Output the (X, Y) coordinate of the center of the cell containing the given text.  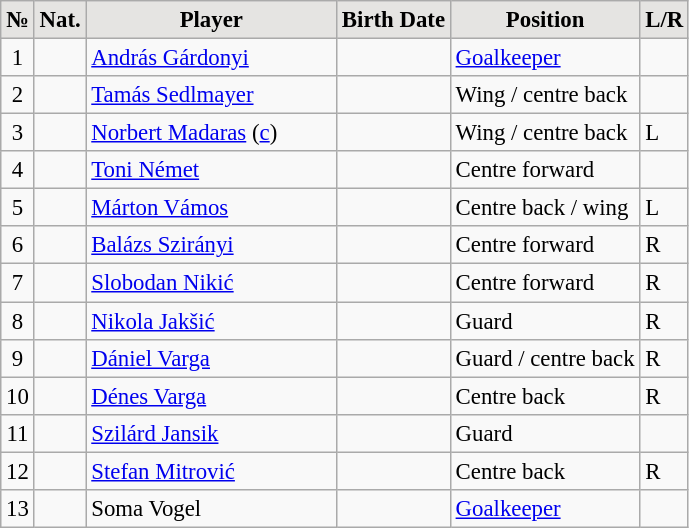
Tamás Sedlmayer (212, 95)
Nat. (60, 20)
Birth Date (394, 20)
Balázs Szirányi (212, 245)
Nikola Jakšić (212, 321)
Guard / centre back (545, 358)
Centre back / wing (545, 208)
András Gárdonyi (212, 58)
Toni Német (212, 170)
13 (18, 509)
Szilárd Jansik (212, 433)
Position (545, 20)
Norbert Madaras (c) (212, 133)
11 (18, 433)
2 (18, 95)
Dániel Varga (212, 358)
10 (18, 396)
Stefan Mitrović (212, 471)
Soma Vogel (212, 509)
4 (18, 170)
Slobodan Nikić (212, 283)
6 (18, 245)
1 (18, 58)
7 (18, 283)
№ (18, 20)
5 (18, 208)
12 (18, 471)
Player (212, 20)
Dénes Varga (212, 396)
3 (18, 133)
8 (18, 321)
9 (18, 358)
Márton Vámos (212, 208)
L/R (664, 20)
